Identify which cell holds the provided text, then report its (x, y) central coordinate. 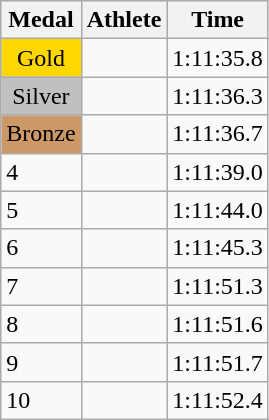
Silver (41, 96)
1:11:52.4 (218, 400)
1:11:39.0 (218, 172)
7 (41, 286)
1:11:51.7 (218, 362)
Medal (41, 20)
Athlete (124, 20)
9 (41, 362)
4 (41, 172)
6 (41, 248)
8 (41, 324)
5 (41, 210)
1:11:51.6 (218, 324)
Gold (41, 58)
Bronze (41, 134)
1:11:36.3 (218, 96)
Time (218, 20)
10 (41, 400)
1:11:45.3 (218, 248)
1:11:35.8 (218, 58)
1:11:44.0 (218, 210)
1:11:36.7 (218, 134)
1:11:51.3 (218, 286)
